Search for the cell housing the specified text and yield its (X, Y) center coordinate. 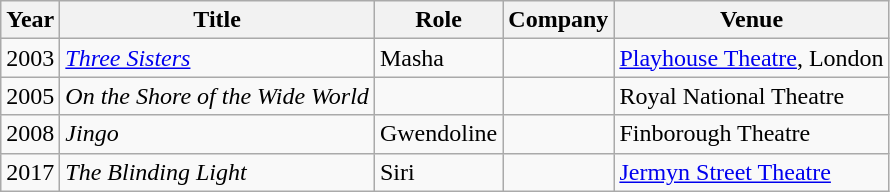
2005 (30, 96)
On the Shore of the Wide World (218, 96)
Gwendoline (438, 134)
Masha (438, 58)
Finborough Theatre (752, 134)
Company (558, 20)
Venue (752, 20)
The Blinding Light (218, 172)
Jermyn Street Theatre (752, 172)
2003 (30, 58)
Three Sisters (218, 58)
Title (218, 20)
Siri (438, 172)
Royal National Theatre (752, 96)
2008 (30, 134)
2017 (30, 172)
Role (438, 20)
Playhouse Theatre, London (752, 58)
Jingo (218, 134)
Year (30, 20)
